Scan for the cell matching the given text and deliver its (x, y) coordinate at center. 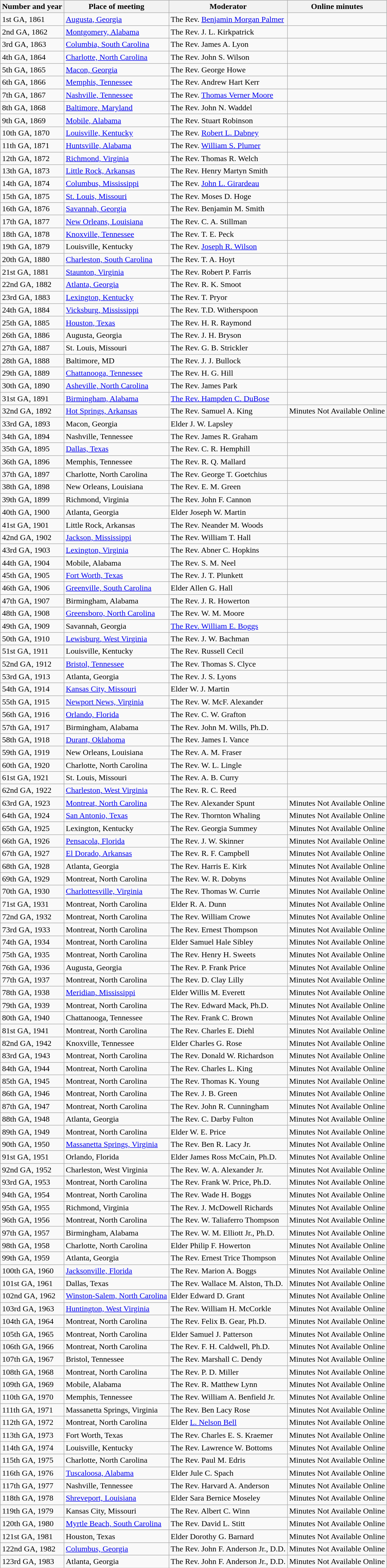
The Rev. R. Q. Mallard (228, 462)
Elder Edward D. Grant (228, 1296)
50th GA, 1910 (32, 639)
The Rev. Thomas Verner Moore (228, 95)
The Rev. W. L. Lingle (228, 765)
16th GA, 1876 (32, 209)
66th GA, 1926 (32, 841)
The Rev. Moses D. Hoge (228, 196)
The Rev. Thomas R. Welch (228, 158)
Columbus, Mississippi (116, 184)
4th GA, 1864 (32, 57)
68th GA, 1928 (32, 866)
27th GA, 1887 (32, 348)
12th GA, 1872 (32, 158)
The Rev. Donald W. Richardson (228, 1056)
The Rev. Hampden C. DuBose (228, 399)
42nd GA, 1902 (32, 537)
5th GA, 1865 (32, 70)
The Rev. J. J. Bullock (228, 360)
The Rev. H. R. Raymond (228, 323)
Newport News, Virginia (116, 702)
The Rev. J. B. Green (228, 1094)
The Rev. George Howe (228, 70)
59th GA, 1919 (32, 752)
The Rev. C. Darby Fulton (228, 1119)
The Rev. Wade H. Boggs (228, 1195)
56th GA, 1916 (32, 714)
44th GA, 1904 (32, 563)
The Rev. A. B. Curry (228, 778)
Baltimore, Maryland (116, 108)
The Rev. Paul M. Edris (228, 1460)
The Rev. H. G. Hill (228, 373)
The Rev. John N. Waddel (228, 108)
72nd GA, 1932 (32, 917)
Myrtle Beach, South Carolina (116, 1523)
Elder J. W. Lapsley (228, 424)
Elder Jule C. Spach (228, 1473)
Vicksburg, Mississippi (116, 310)
The Rev. W. M. Moore (228, 613)
Columbus, Georgia (116, 1549)
The Rev. Lawrence W. Bottoms (228, 1448)
120th GA, 1980 (32, 1523)
The Rev. Wallace M. Alston, Th.D. (228, 1283)
49th GA, 1909 (32, 626)
Elder W. J. Martin (228, 689)
Lewisburg, West Virginia (116, 639)
The Rev. G. B. Strickler (228, 348)
Lexington, Virginia (116, 550)
The Rev. William A. Benfield Jr. (228, 1397)
62nd GA, 1922 (32, 790)
The Rev. Ernest Thompson (228, 929)
The Rev. P. Frank Price (228, 968)
64th GA, 1924 (32, 816)
The Rev. Henry Martyn Smith (228, 171)
The Rev. D. Clay Lilly (228, 980)
Asheville, North Carolina (116, 386)
65th GA, 1925 (32, 828)
Huntington, West Virginia (116, 1309)
The Rev. W. M. Elliott Jr., Ph.D. (228, 1233)
The Rev. Thomas K. Young (228, 1081)
78th GA, 1938 (32, 993)
The Rev. Charles E. S. Kraemer (228, 1435)
Tuscaloosa, Alabama (116, 1473)
The Rev. Marshall C. Dendy (228, 1359)
122nd GA, 1982 (32, 1549)
Baltimore, MD (116, 360)
El Dorado, Arkansas (116, 854)
The Rev. James Park (228, 386)
58th GA, 1918 (32, 740)
106th GA, 1966 (32, 1346)
119th GA, 1979 (32, 1511)
The Rev. William S. Plumer (228, 145)
52nd GA, 1912 (32, 664)
The Rev. John L. Girardeau (228, 184)
The Rev. Charles E. Diehl (228, 1031)
75th GA, 1935 (32, 955)
109th GA, 1969 (32, 1385)
87th GA, 1947 (32, 1106)
The Rev. Frank C. Brown (228, 1018)
The Rev. Robert P. Farris (228, 272)
117th GA, 1977 (32, 1486)
23rd GA, 1883 (32, 297)
80th GA, 1940 (32, 1018)
79th GA, 1939 (32, 1005)
107th GA, 1967 (32, 1359)
32nd GA, 1892 (32, 411)
The Rev. F. H. Caldwell, Ph.D. (228, 1346)
Elder Philip F. Howerton (228, 1245)
The Rev. Thomas W. Currie (228, 891)
The Rev. S. M. Neel (228, 563)
111th GA, 1971 (32, 1410)
85th GA, 1945 (32, 1081)
116th GA, 1976 (32, 1473)
Elder L. Nelson Bell (228, 1423)
Columbia, South Carolina (116, 45)
51st GA, 1911 (32, 651)
54th GA, 1914 (32, 689)
The Rev. E. M. Green (228, 487)
The Rev. C. W. Grafton (228, 714)
47th GA, 1907 (32, 601)
70th GA, 1930 (32, 891)
15th GA, 1875 (32, 196)
Elder Joseph W. Martin (228, 512)
29th GA, 1889 (32, 373)
The Rev. James A. Lyon (228, 45)
The Rev. R. Matthew Lynn (228, 1385)
Jackson, Mississippi (116, 537)
9th GA, 1869 (32, 120)
Charlottesville, Virginia (116, 891)
The Rev. C. R. Hemphill (228, 449)
2nd GA, 1862 (32, 32)
The Rev. T. E. Peck (228, 234)
69th GA, 1929 (32, 879)
The Rev. William T. Hall (228, 537)
43rd GA, 1903 (32, 550)
The Rev. J. S. Lyons (228, 677)
Meridian, Mississippi (116, 993)
57th GA, 1917 (32, 727)
The Rev. Joseph R. Wilson (228, 247)
The Rev. Henry H. Sweets (228, 955)
11th GA, 1871 (32, 145)
45th GA, 1905 (32, 576)
18th GA, 1878 (32, 234)
The Rev. William H. McCorkle (228, 1309)
The Rev. Harvard A. Anderson (228, 1486)
Hot Springs, Arkansas (116, 411)
Elder R. A. Dunn (228, 904)
Elder Dorothy G. Barnard (228, 1536)
Number and year (32, 7)
Montgomery, Alabama (116, 32)
93rd GA, 1953 (32, 1182)
The Rev. R. F. Campbell (228, 854)
The Rev. Harris E. Kirk (228, 866)
Winston-Salem, North Carolina (116, 1296)
40th GA, 1900 (32, 512)
The Rev. Andrew Hart Kerr (228, 82)
46th GA, 1906 (32, 588)
The Rev. T. A. Hoyt (228, 259)
88th GA, 1948 (32, 1119)
60th GA, 1920 (32, 765)
91st GA, 1951 (32, 1157)
34th GA, 1894 (32, 436)
The Rev. David L. Stitt (228, 1523)
Durant, Oklahoma (116, 740)
Huntsville, Alabama (116, 145)
The Rev. Frank W. Price, Ph.D. (228, 1182)
105th GA, 1965 (32, 1334)
3rd GA, 1863 (32, 45)
81st GA, 1941 (32, 1031)
Greenville, South Carolina (116, 588)
36th GA, 1896 (32, 462)
The Rev. J. McDowell Richards (228, 1208)
The Rev. C. A. Stillman (228, 222)
The Rev. John S. Wilson (228, 57)
24th GA, 1884 (32, 310)
63rd GA, 1923 (32, 803)
Elder W. E. Price (228, 1132)
The Rev. William E. Boggs (228, 626)
98th GA, 1958 (32, 1245)
The Rev. Russell Cecil (228, 651)
The Rev. J. W. Bachman (228, 639)
115th GA, 1975 (32, 1460)
74th GA, 1934 (32, 942)
Jacksonville, Florida (116, 1271)
25th GA, 1885 (32, 323)
The Rev. Charles L. King (228, 1068)
31st GA, 1891 (32, 399)
The Rev. George T. Goetchius (228, 474)
The Rev. Benjamin M. Smith (228, 209)
97th GA, 1957 (32, 1233)
San Antonio, Texas (116, 816)
61st GA, 1921 (32, 778)
The Rev. Ben R. Lacy Jr. (228, 1144)
Greensboro, North Carolina (116, 613)
The Rev. Abner C. Hopkins (228, 550)
53rd GA, 1913 (32, 677)
113th GA, 1973 (32, 1435)
101st GA, 1961 (32, 1283)
The Rev. Marion A. Boggs (228, 1271)
The Rev. Ernest Trice Thompson (228, 1258)
55th GA, 1915 (32, 702)
The Rev. R. K. Smoot (228, 285)
The Rev. Edward Mack, Ph.D. (228, 1005)
26th GA, 1886 (32, 335)
35th GA, 1895 (32, 449)
The Rev. Thomas S. Clyce (228, 664)
104th GA, 1964 (32, 1321)
The Rev. Ben Lacy Rose (228, 1410)
84th GA, 1944 (32, 1068)
The Rev. A. M. Fraser (228, 752)
Place of meeting (116, 7)
The Rev. T. Pryor (228, 297)
82nd GA, 1942 (32, 1043)
Pensacola, Florida (116, 841)
83rd GA, 1943 (32, 1056)
41st GA, 1901 (32, 525)
The Rev. Felix B. Gear, Ph.D. (228, 1321)
33rd GA, 1893 (32, 424)
Staunton, Virginia (116, 272)
The Rev. James R. Graham (228, 436)
The Rev. Neander M. Woods (228, 525)
Online minutes (337, 7)
The Rev. Thornton Whaling (228, 816)
The Rev. W. McF. Alexander (228, 702)
The Rev. R. C. Reed (228, 790)
The Rev. John F. Cannon (228, 500)
112th GA, 1972 (32, 1423)
Elder James Ross McCain, Ph.D. (228, 1157)
28th GA, 1888 (32, 360)
The Rev. Albert C. Winn (228, 1511)
The Rev. John R. Cunningham (228, 1106)
89th GA, 1949 (32, 1132)
76th GA, 1936 (32, 968)
The Rev. Stuart Robinson (228, 120)
The Rev. Alexander Spunt (228, 803)
8th GA, 1868 (32, 108)
Moderator (228, 7)
100th GA, 1960 (32, 1271)
The Rev. William Crowe (228, 917)
7th GA, 1867 (32, 95)
The Rev. J. R. Howerton (228, 601)
The Rev. Robert L. Dabney (228, 133)
The Rev. J. T. Plunkett (228, 576)
13th GA, 1873 (32, 171)
71st GA, 1931 (32, 904)
19th GA, 1879 (32, 247)
17th GA, 1877 (32, 222)
103rd GA, 1963 (32, 1309)
The Rev. T.D. Witherspoon (228, 310)
48th GA, 1908 (32, 613)
The Rev. W. A. Alexander Jr. (228, 1169)
6th GA, 1866 (32, 82)
Charleston, South Carolina (116, 259)
95th GA, 1955 (32, 1208)
38th GA, 1898 (32, 487)
110th GA, 1970 (32, 1397)
Elder Willis M. Everett (228, 993)
The Rev. John M. Wills, Ph.D. (228, 727)
86th GA, 1946 (32, 1094)
20th GA, 1880 (32, 259)
The Rev. J. L. Kirkpatrick (228, 32)
The Rev. P. D. Miller (228, 1372)
Elder Samuel Hale Sibley (228, 942)
67th GA, 1927 (32, 854)
The Rev. W. Taliaferro Thompson (228, 1220)
99th GA, 1959 (32, 1258)
The Rev. Samuel A. King (228, 411)
114th GA, 1974 (32, 1448)
14th GA, 1874 (32, 184)
Elder Charles G. Rose (228, 1043)
10th GA, 1870 (32, 133)
121st GA, 1981 (32, 1536)
30th GA, 1890 (32, 386)
92nd GA, 1952 (32, 1169)
102nd GA, 1962 (32, 1296)
Elder Sara Bernice Moseley (228, 1498)
22nd GA, 1882 (32, 285)
108th GA, 1968 (32, 1372)
Elder Allen G. Hall (228, 588)
96th GA, 1956 (32, 1220)
37th GA, 1897 (32, 474)
73rd GA, 1933 (32, 929)
94th GA, 1954 (32, 1195)
77th GA, 1937 (32, 980)
1st GA, 1861 (32, 19)
The Rev. J. W. Skinner (228, 841)
Elder Samuel J. Patterson (228, 1334)
21st GA, 1881 (32, 272)
118th GA, 1978 (32, 1498)
39th GA, 1899 (32, 500)
The Rev. W. R. Dobyns (228, 879)
123rd GA, 1983 (32, 1561)
The Rev. J. H. Bryson (228, 335)
90th GA, 1950 (32, 1144)
The Rev. James I. Vance (228, 740)
Shreveport, Louisiana (116, 1498)
The Rev. Georgia Summey (228, 828)
The Rev. Benjamin Morgan Palmer (228, 19)
